Search for the cell housing the specified text and yield its (X, Y) center coordinate. 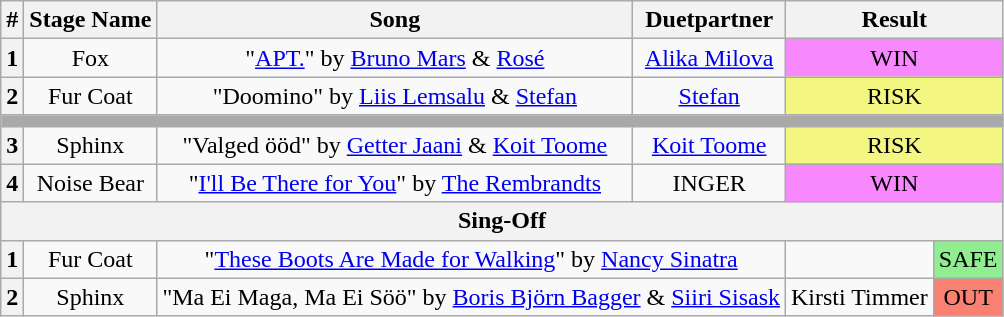
INGER (710, 183)
Result (895, 20)
3 (12, 145)
Alika Milova (710, 58)
"Valged ööd" by Getter Jaani & Koit Toome (395, 145)
Noise Bear (90, 183)
OUT (968, 297)
Stefan (710, 96)
"Ma Ei Maga, Ma Ei Söö" by Boris Björn Bagger & Siiri Sisask (472, 297)
# (12, 20)
"Doomino" by Liis Lemsalu & Stefan (395, 96)
Sing-Off (502, 221)
"I'll Be There for You" by The Rembrandts (395, 183)
"These Boots Are Made for Walking" by Nancy Sinatra (472, 259)
"APT." by Bruno Mars & Rosé (395, 58)
Fox (90, 58)
Stage Name (90, 20)
Koit Toome (710, 145)
SAFE (968, 259)
4 (12, 183)
Song (395, 20)
Kirsti Timmer (860, 297)
Duetpartner (710, 20)
